Determine the (X, Y) coordinate at the center of the cell enclosing the given text.  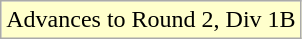
Advances to Round 2, Div 1B (151, 20)
